Locate the cell with the specified text and output its [x, y] center coordinate. 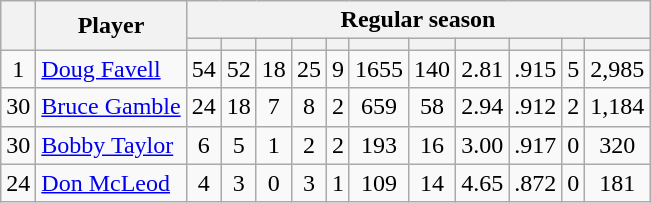
2.94 [482, 107]
4.65 [482, 183]
2.81 [482, 69]
52 [238, 69]
193 [378, 145]
8 [308, 107]
16 [432, 145]
4 [204, 183]
58 [432, 107]
9 [338, 69]
140 [432, 69]
1,184 [618, 107]
.912 [536, 107]
14 [432, 183]
Regular season [418, 20]
181 [618, 183]
Bobby Taylor [111, 145]
Bruce Gamble [111, 107]
.872 [536, 183]
25 [308, 69]
3.00 [482, 145]
7 [274, 107]
Doug Favell [111, 69]
.915 [536, 69]
109 [378, 183]
.917 [536, 145]
1655 [378, 69]
54 [204, 69]
2,985 [618, 69]
659 [378, 107]
Don McLeod [111, 183]
6 [204, 145]
Player [111, 26]
320 [618, 145]
